Output the [X, Y] coordinate of the center of the cell containing the given text.  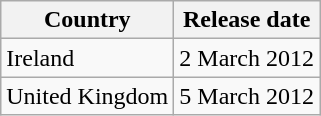
2 March 2012 [247, 58]
Country [88, 20]
United Kingdom [88, 96]
Release date [247, 20]
5 March 2012 [247, 96]
Ireland [88, 58]
